From the cell containing the given text, extract its center point as [x, y] coordinate. 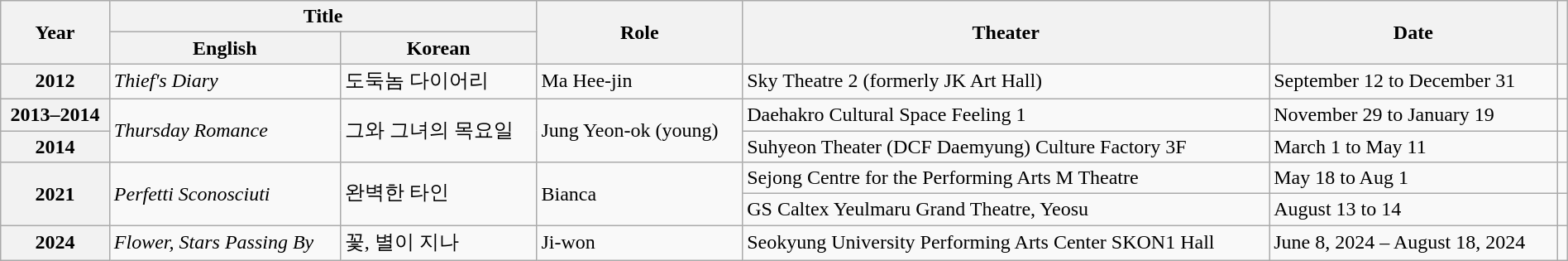
June 8, 2024 – August 18, 2024 [1413, 244]
도둑놈 다이어리 [438, 81]
Ji-won [640, 244]
Bianca [640, 194]
GS Caltex Yeulmaru Grand Theatre, Yeosu [1006, 210]
Thursday Romance [225, 130]
그와 그녀의 목요일 [438, 130]
Flower, Stars Passing By [225, 244]
Seokyung University Performing Arts Center SKON1 Hall [1006, 244]
Daehakro Cultural Space Feeling 1 [1006, 114]
August 13 to 14 [1413, 210]
Sejong Centre for the Performing Arts M Theatre [1006, 178]
September 12 to December 31 [1413, 81]
Ma Hee-jin [640, 81]
Role [640, 32]
Thief's Diary [225, 81]
2013–2014 [55, 114]
Date [1413, 32]
Suhyeon Theater (DCF Daemyung) Culture Factory 3F [1006, 147]
2024 [55, 244]
꽃, 별이 지나 [438, 244]
Title [323, 17]
Korean [438, 48]
2014 [55, 147]
May 18 to Aug 1 [1413, 178]
Jung Yeon-ok (young) [640, 130]
English [225, 48]
2021 [55, 194]
Theater [1006, 32]
Sky Theatre 2 (formerly JK Art Hall) [1006, 81]
2012 [55, 81]
March 1 to May 11 [1413, 147]
Perfetti Sconosciuti [225, 194]
November 29 to January 19 [1413, 114]
Year [55, 32]
완벽한 타인 [438, 194]
